Locate the cell with the specified text and output its [X, Y] center coordinate. 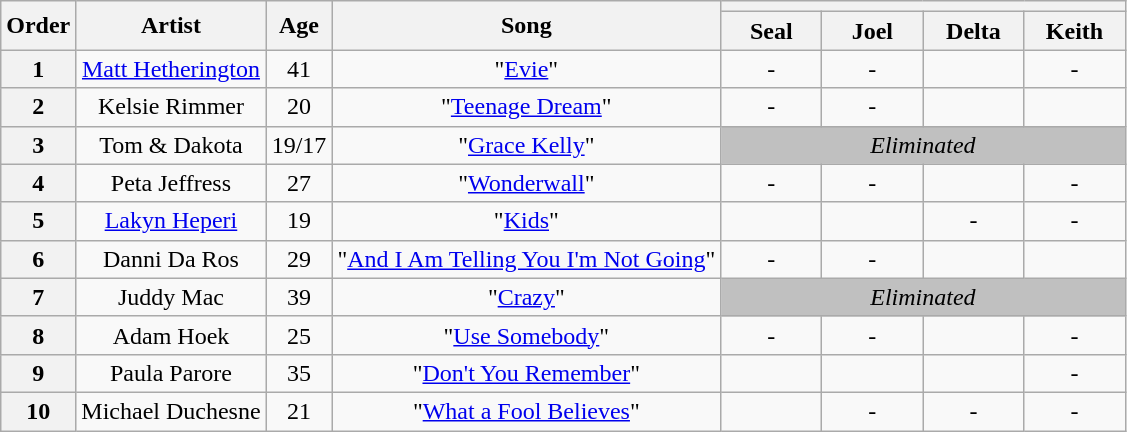
"Wonderwall" [526, 183]
"Evie" [526, 69]
"Crazy" [526, 297]
6 [38, 259]
Delta [974, 31]
41 [299, 69]
7 [38, 297]
Age [299, 26]
4 [38, 183]
"Use Somebody" [526, 335]
Song [526, 26]
20 [299, 107]
Artist [171, 26]
2 [38, 107]
35 [299, 373]
39 [299, 297]
Juddy Mac [171, 297]
"Kids" [526, 221]
5 [38, 221]
29 [299, 259]
Danni Da Ros [171, 259]
Seal [772, 31]
"Teenage Dream" [526, 107]
3 [38, 145]
Lakyn Heperi [171, 221]
Order [38, 26]
1 [38, 69]
Paula Parore [171, 373]
Adam Hoek [171, 335]
19/17 [299, 145]
"Grace Kelly" [526, 145]
10 [38, 411]
Matt Hetherington [171, 69]
"And I Am Telling You I'm Not Going" [526, 259]
"What a Fool Believes" [526, 411]
Michael Duchesne [171, 411]
"Don't You Remember" [526, 373]
9 [38, 373]
19 [299, 221]
Peta Jeffress [171, 183]
21 [299, 411]
27 [299, 183]
Tom & Dakota [171, 145]
Keith [1074, 31]
25 [299, 335]
Joel [872, 31]
Kelsie Rimmer [171, 107]
8 [38, 335]
